Extract the [x, y] coordinate from the center of the cell holding the provided text.  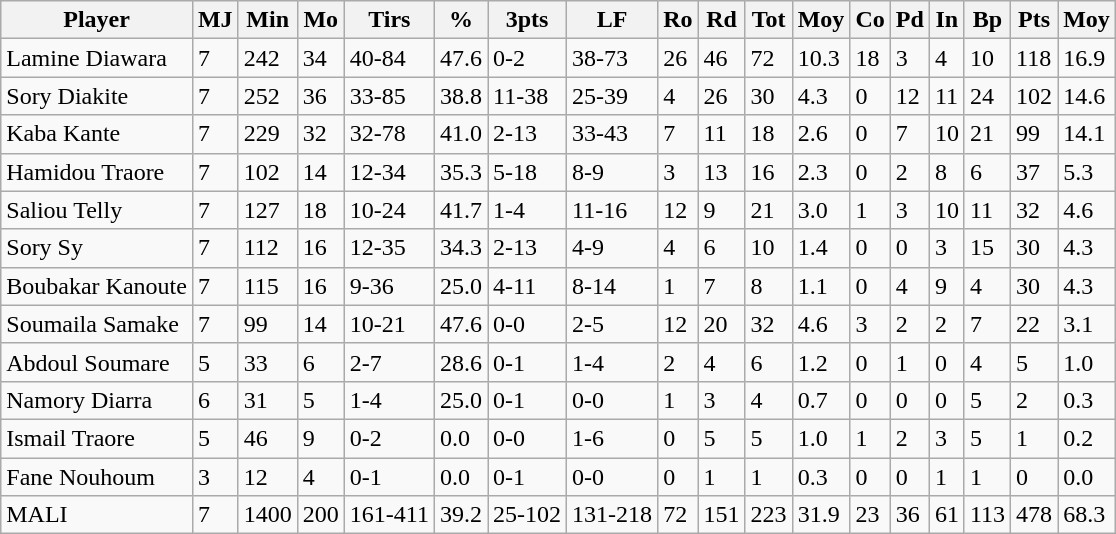
2-5 [612, 324]
Tirs [389, 20]
115 [268, 286]
16.9 [1087, 58]
151 [722, 515]
127 [268, 210]
223 [768, 515]
2.3 [821, 172]
1.2 [821, 362]
13 [722, 172]
61 [946, 515]
37 [1034, 172]
25-39 [612, 96]
15 [987, 248]
Soumaila Samake [97, 324]
3.1 [1087, 324]
8-9 [612, 172]
Min [268, 20]
Bp [987, 20]
11-38 [528, 96]
33-43 [612, 134]
Kaba Kante [97, 134]
Mo [320, 20]
Pd [910, 20]
Sory Sy [97, 248]
32-78 [389, 134]
Ro [678, 20]
252 [268, 96]
31.9 [821, 515]
Abdoul Soumare [97, 362]
38.8 [460, 96]
14.6 [1087, 96]
35.3 [460, 172]
Saliou Telly [97, 210]
MALI [97, 515]
24 [987, 96]
161-411 [389, 515]
41.7 [460, 210]
10-21 [389, 324]
1.4 [821, 248]
Rd [722, 20]
31 [268, 400]
5-18 [528, 172]
1.1 [821, 286]
2.6 [821, 134]
33 [268, 362]
41.0 [460, 134]
28.6 [460, 362]
% [460, 20]
113 [987, 515]
242 [268, 58]
22 [1034, 324]
131-218 [612, 515]
MJ [215, 20]
Player [97, 20]
118 [1034, 58]
34.3 [460, 248]
478 [1034, 515]
229 [268, 134]
112 [268, 248]
10.3 [821, 58]
4-11 [528, 286]
12-34 [389, 172]
Boubakar Kanoute [97, 286]
Ismail Traore [97, 438]
Co [870, 20]
68.3 [1087, 515]
14.1 [1087, 134]
0.2 [1087, 438]
23 [870, 515]
Tot [768, 20]
2-7 [389, 362]
3pts [528, 20]
3.0 [821, 210]
In [946, 20]
0.7 [821, 400]
10-24 [389, 210]
Hamidou Traore [97, 172]
200 [320, 515]
34 [320, 58]
1-6 [612, 438]
1400 [268, 515]
Sory Diakite [97, 96]
20 [722, 324]
9-36 [389, 286]
5.3 [1087, 172]
4-9 [612, 248]
11-16 [612, 210]
25-102 [528, 515]
Fane Nouhoum [97, 477]
Lamine Diawara [97, 58]
LF [612, 20]
40-84 [389, 58]
Pts [1034, 20]
8-14 [612, 286]
12-35 [389, 248]
38-73 [612, 58]
Namory Diarra [97, 400]
39.2 [460, 515]
33-85 [389, 96]
